Scan for the cell matching the given text and deliver its [X, Y] coordinate at center. 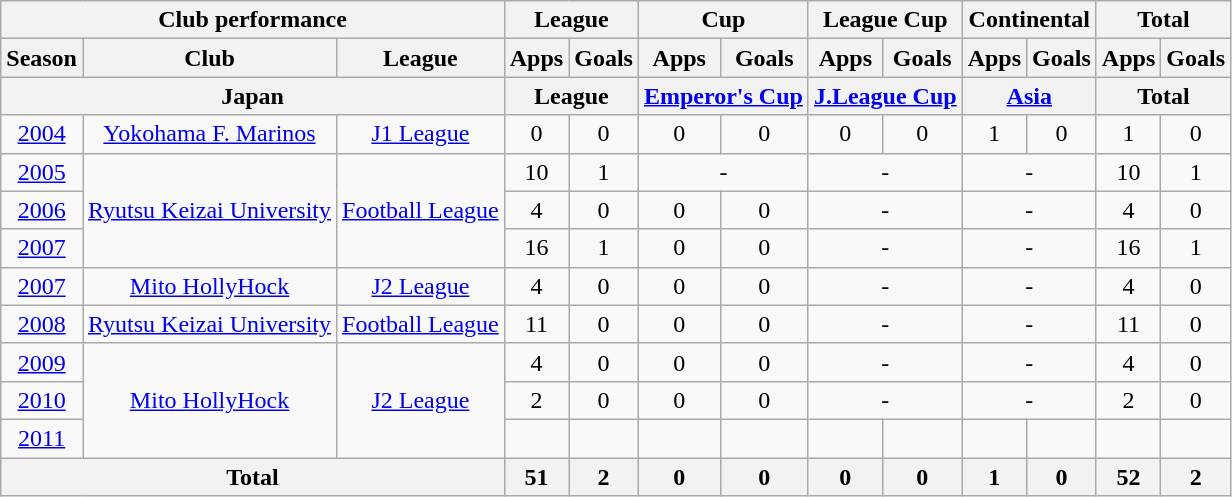
2011 [42, 438]
2008 [42, 324]
2010 [42, 400]
League Cup [885, 20]
Emperor's Cup [723, 96]
Yokohama F. Marinos [209, 134]
Cup [723, 20]
52 [1128, 477]
Season [42, 58]
2006 [42, 210]
2005 [42, 172]
51 [536, 477]
Japan [253, 96]
2009 [42, 362]
Asia [1029, 96]
Continental [1029, 20]
Club performance [253, 20]
J1 League [421, 134]
Club [209, 58]
2004 [42, 134]
J.League Cup [885, 96]
